Return the [x, y] coordinate for the center point of the cell that contains the specified text.  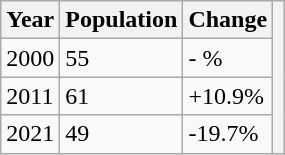
2021 [30, 134]
+10.9% [228, 96]
-19.7% [228, 134]
2000 [30, 58]
61 [122, 96]
2011 [30, 96]
Population [122, 20]
Year [30, 20]
- % [228, 58]
Change [228, 20]
55 [122, 58]
49 [122, 134]
